Identify which cell holds the provided text, then report its (X, Y) central coordinate. 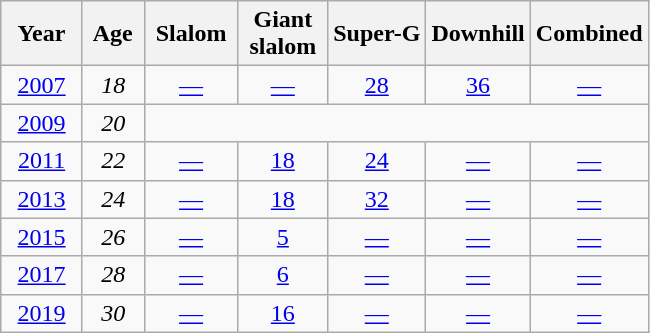
22 (113, 161)
Combined (589, 34)
Slalom (191, 34)
5 (283, 237)
26 (113, 237)
2011 (42, 161)
30 (113, 313)
2007 (42, 85)
Downhill (478, 34)
32 (377, 199)
16 (283, 313)
Age (113, 34)
2013 (42, 199)
Super-G (377, 34)
Year (42, 34)
6 (283, 275)
Giant slalom (283, 34)
2009 (42, 123)
36 (478, 85)
2017 (42, 275)
2019 (42, 313)
2015 (42, 237)
20 (113, 123)
